From the cell containing the given text, extract its center point as [X, Y] coordinate. 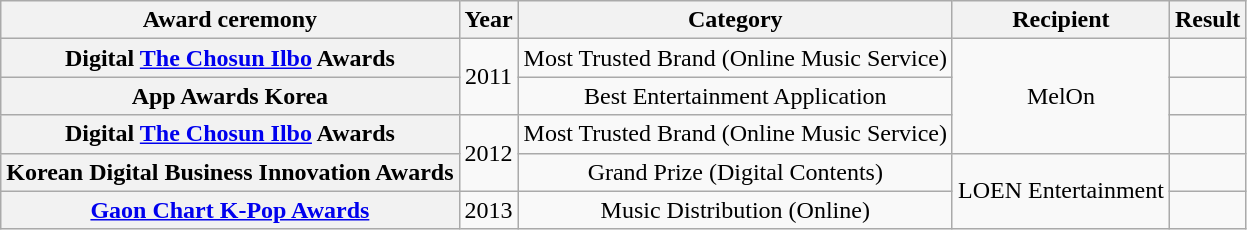
MelOn [1060, 96]
LOEN Entertainment [1060, 191]
Korean Digital Business Innovation Awards [230, 172]
Grand Prize (Digital Contents) [735, 172]
Music Distribution (Online) [735, 210]
2013 [488, 210]
Recipient [1060, 20]
Best Entertainment Application [735, 96]
Category [735, 20]
Award ceremony [230, 20]
Gaon Chart K-Pop Awards [230, 210]
2011 [488, 77]
App Awards Korea [230, 96]
Result [1207, 20]
2012 [488, 153]
Year [488, 20]
